Identify which cell holds the provided text, then report its [x, y] central coordinate. 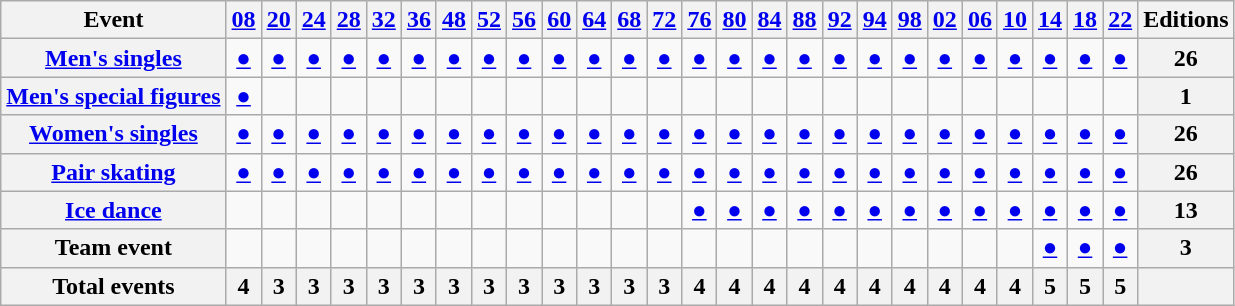
92 [840, 20]
32 [384, 20]
Ice dance [114, 210]
06 [980, 20]
28 [348, 20]
48 [454, 20]
10 [1014, 20]
88 [804, 20]
56 [524, 20]
14 [1050, 20]
60 [560, 20]
36 [418, 20]
Men's special figures [114, 96]
22 [1120, 20]
52 [488, 20]
76 [700, 20]
94 [874, 20]
Editions [1186, 20]
98 [910, 20]
13 [1186, 210]
Men's singles [114, 58]
Total events [114, 286]
08 [244, 20]
64 [594, 20]
72 [664, 20]
Pair skating [114, 172]
84 [770, 20]
1 [1186, 96]
Event [114, 20]
80 [734, 20]
18 [1086, 20]
Team event [114, 248]
68 [630, 20]
02 [944, 20]
24 [314, 20]
20 [278, 20]
Women's singles [114, 134]
